Pinpoint the cell where the given text exists, returning its [X, Y] midpoint coordinate. 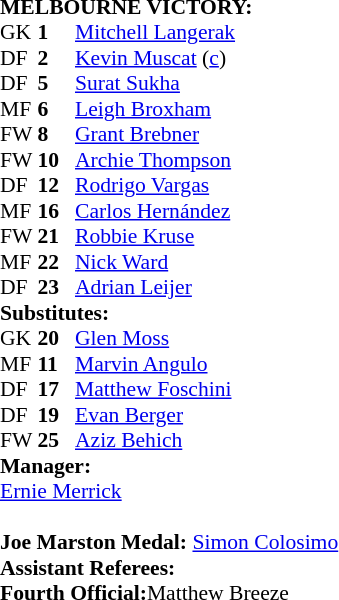
19 [57, 415]
Evan Berger [206, 415]
21 [57, 237]
Kevin Muscat (c) [206, 58]
Glen Moss [206, 339]
20 [57, 339]
Manager: [169, 466]
Grant Brebner [206, 135]
1 [57, 33]
25 [57, 441]
Surat Sukha [206, 83]
17 [57, 389]
Robbie Kruse [206, 237]
11 [57, 364]
22 [57, 262]
Leigh Broxham [206, 109]
6 [57, 109]
Substitutes: [169, 313]
16 [57, 211]
Archie Thompson [206, 160]
10 [57, 160]
Carlos Hernández [206, 211]
Marvin Angulo [206, 364]
Aziz Behich [206, 441]
Mitchell Langerak [206, 33]
23 [57, 287]
Adrian Leijer [206, 287]
8 [57, 135]
2 [57, 58]
Rodrigo Vargas [206, 185]
12 [57, 185]
Nick Ward [206, 262]
Matthew Foschini [206, 389]
5 [57, 83]
